Identify which cell holds the provided text, then report its [X, Y] central coordinate. 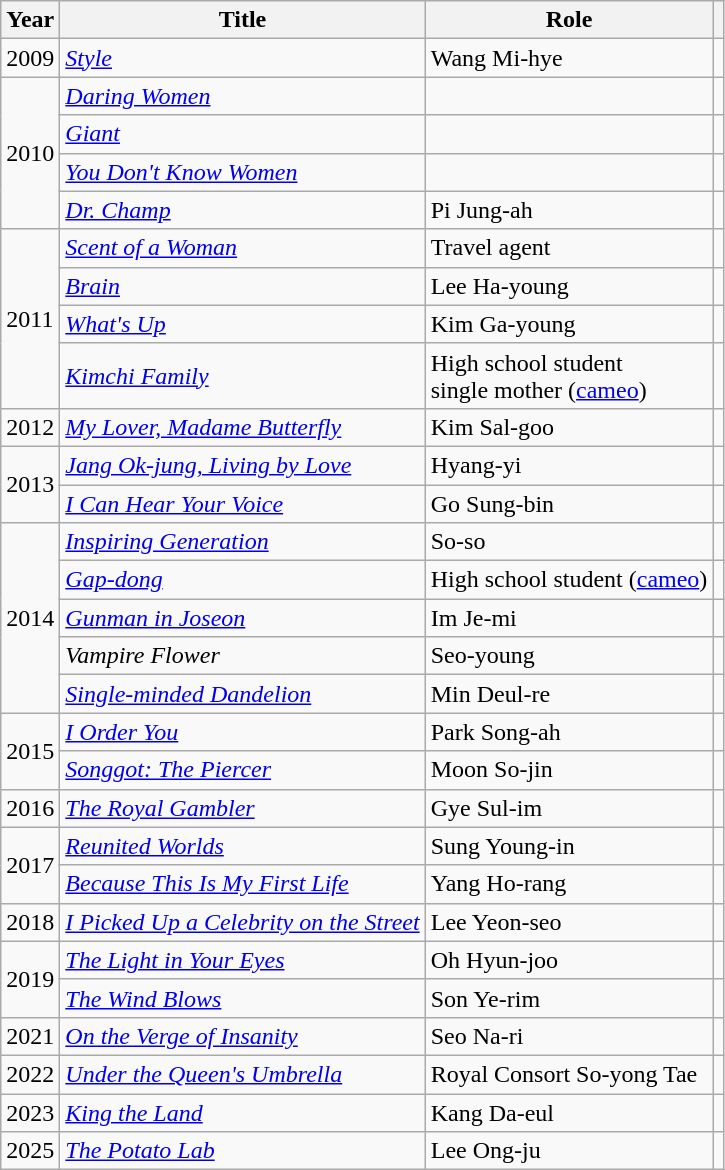
Im Je-mi [569, 618]
Single-minded Dandelion [242, 694]
Scent of a Woman [242, 248]
2022 [30, 1074]
Seo-young [569, 656]
2010 [30, 153]
Jang Ok-jung, Living by Love [242, 465]
Royal Consort So-yong Tae [569, 1074]
Min Deul-re [569, 694]
2021 [30, 1036]
2025 [30, 1151]
The Potato Lab [242, 1151]
Vampire Flower [242, 656]
The Wind Blows [242, 998]
Son Ye-rim [569, 998]
Lee Ong-ju [569, 1151]
Kim Ga-young [569, 324]
2017 [30, 865]
Yang Ho-rang [569, 884]
Pi Jung-ah [569, 210]
The Royal Gambler [242, 808]
2018 [30, 922]
Dr. Champ [242, 210]
Oh Hyun-joo [569, 960]
2013 [30, 484]
2015 [30, 751]
Travel agent [569, 248]
On the Verge of Insanity [242, 1036]
2014 [30, 618]
Kimchi Family [242, 376]
So-so [569, 542]
Kang Da-eul [569, 1113]
Gap-dong [242, 580]
Songgot: The Piercer [242, 770]
2011 [30, 318]
2019 [30, 979]
Year [30, 20]
2012 [30, 427]
I Can Hear Your Voice [242, 503]
Brain [242, 286]
Seo Na-ri [569, 1036]
Gunman in Joseon [242, 618]
Hyang-yi [569, 465]
2023 [30, 1113]
Giant [242, 134]
Moon So-jin [569, 770]
Go Sung-bin [569, 503]
You Don't Know Women [242, 172]
2009 [30, 58]
Inspiring Generation [242, 542]
Daring Women [242, 96]
What's Up [242, 324]
Lee Ha-young [569, 286]
I Order You [242, 732]
My Lover, Madame Butterfly [242, 427]
Style [242, 58]
Lee Yeon-seo [569, 922]
I Picked Up a Celebrity on the Street [242, 922]
Wang Mi-hye [569, 58]
Gye Sul-im [569, 808]
Title [242, 20]
High school student (cameo) [569, 580]
Reunited Worlds [242, 846]
Role [569, 20]
Kim Sal-goo [569, 427]
Under the Queen's Umbrella [242, 1074]
King the Land [242, 1113]
The Light in Your Eyes [242, 960]
High school student single mother (cameo) [569, 376]
Because This Is My First Life [242, 884]
Sung Young-in [569, 846]
2016 [30, 808]
Park Song-ah [569, 732]
